Determine the (x, y) coordinate at the center of the cell enclosing the given text.  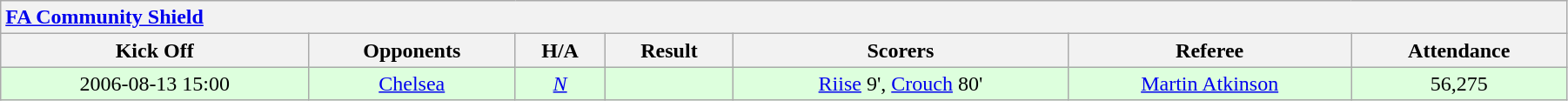
Attendance (1458, 50)
Martin Atkinson (1210, 84)
Referee (1210, 50)
N (560, 84)
56,275 (1458, 84)
H/A (560, 50)
Kick Off (155, 50)
Scorers (901, 50)
Opponents (412, 50)
Chelsea (412, 84)
FA Community Shield (784, 17)
Result (668, 50)
Riise 9', Crouch 80' (901, 84)
2006-08-13 15:00 (155, 84)
